Identify which cell holds the provided text, then report its (X, Y) central coordinate. 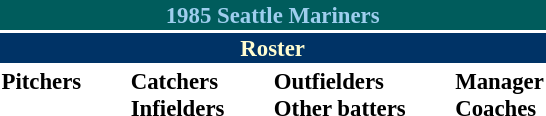
1985 Seattle Mariners (272, 15)
Roster (272, 48)
